Scan for the cell matching the given text and deliver its [X, Y] coordinate at center. 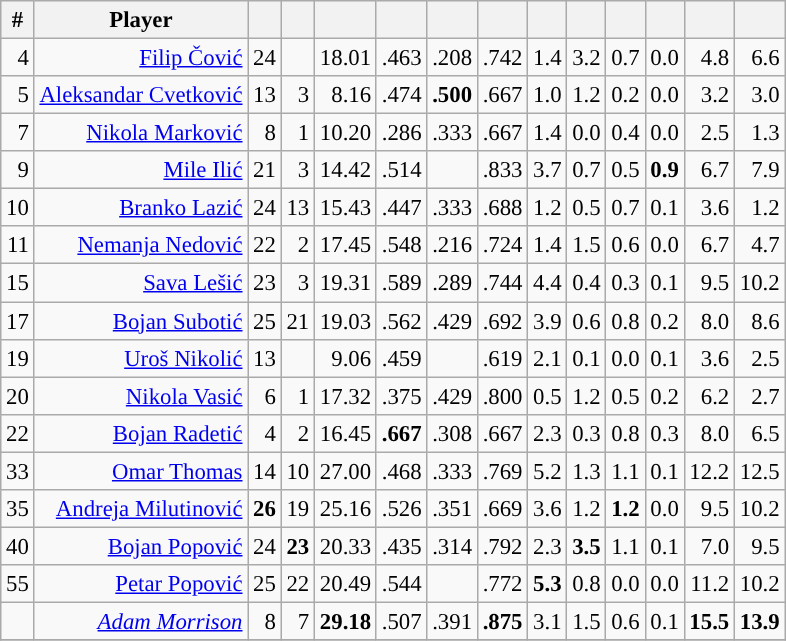
.289 [452, 283]
55 [18, 584]
Bojan Subotić [141, 321]
.724 [502, 245]
13.9 [760, 621]
Mile Ilić [141, 170]
18.01 [346, 58]
.208 [452, 58]
.800 [502, 396]
Sava Lešić [141, 283]
8.16 [346, 95]
8.6 [760, 321]
.216 [452, 245]
.692 [502, 321]
Nemanja Nedović [141, 245]
Bojan Radetić [141, 433]
6.2 [709, 396]
5 [18, 95]
Nikola Vasić [141, 396]
.772 [502, 584]
17.45 [346, 245]
.514 [401, 170]
33 [18, 471]
.669 [502, 509]
19.31 [346, 283]
20.33 [346, 546]
.459 [401, 358]
3.7 [548, 170]
.314 [452, 546]
Aleksandar Cvetković [141, 95]
.468 [401, 471]
7.0 [709, 546]
7.9 [760, 170]
15.43 [346, 208]
.286 [401, 133]
.589 [401, 283]
Nikola Marković [141, 133]
.474 [401, 95]
.375 [401, 396]
.463 [401, 58]
6 [264, 396]
17.32 [346, 396]
27.00 [346, 471]
3.9 [548, 321]
4.4 [548, 283]
.562 [401, 321]
Petar Popović [141, 584]
14.42 [346, 170]
.742 [502, 58]
# [18, 20]
0.9 [664, 170]
9.06 [346, 358]
15.5 [709, 621]
29.18 [346, 621]
17 [18, 321]
.688 [502, 208]
Player [141, 20]
12.2 [709, 471]
20 [18, 396]
.544 [401, 584]
4.7 [760, 245]
.435 [401, 546]
.792 [502, 546]
25.16 [346, 509]
3.5 [586, 546]
Andreja Milutinović [141, 509]
.351 [452, 509]
5.2 [548, 471]
Bojan Popović [141, 546]
Adam Morrison [141, 621]
.744 [502, 283]
.391 [452, 621]
3.0 [760, 95]
11.2 [709, 584]
6.6 [760, 58]
2.7 [760, 396]
26 [264, 509]
10.20 [346, 133]
2.1 [548, 358]
.833 [502, 170]
11 [18, 245]
35 [18, 509]
.548 [401, 245]
40 [18, 546]
9 [18, 170]
Filip Čović [141, 58]
12.5 [760, 471]
.875 [502, 621]
14 [264, 471]
.308 [452, 433]
Uroš Nikolić [141, 358]
.619 [502, 358]
.500 [452, 95]
.447 [401, 208]
19.03 [346, 321]
4.8 [709, 58]
6.5 [760, 433]
15 [18, 283]
.769 [502, 471]
.526 [401, 509]
3.1 [548, 621]
Branko Lazić [141, 208]
16.45 [346, 433]
Omar Thomas [141, 471]
20.49 [346, 584]
.507 [401, 621]
1.0 [548, 95]
5.3 [548, 584]
